Extract the (x, y) coordinate from the center of the cell holding the provided text.  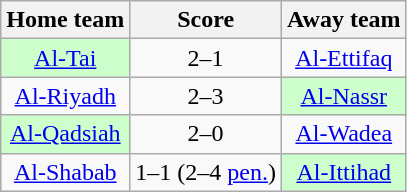
Al-Wadea (344, 134)
Home team (66, 20)
Score (206, 20)
2–0 (206, 134)
Al-Riyadh (66, 96)
1–1 (2–4 pen.) (206, 172)
Al-Ettifaq (344, 58)
Al-Qadsiah (66, 134)
Away team (344, 20)
Al-Shabab (66, 172)
Al-Ittihad (344, 172)
2–1 (206, 58)
2–3 (206, 96)
Al-Nassr (344, 96)
Al-Tai (66, 58)
